Scan for the cell matching the given text and deliver its [X, Y] coordinate at center. 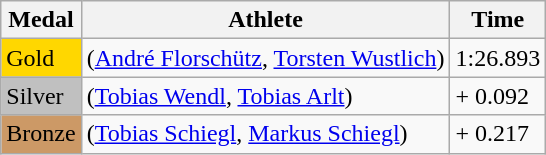
+ 0.217 [498, 134]
1:26.893 [498, 58]
Medal [41, 20]
Silver [41, 96]
(Tobias Schiegl, Markus Schiegl) [266, 134]
(Tobias Wendl, Tobias Arlt) [266, 96]
Gold [41, 58]
+ 0.092 [498, 96]
Athlete [266, 20]
(André Florschütz, Torsten Wustlich) [266, 58]
Bronze [41, 134]
Time [498, 20]
